Locate the cell with the specified text and output its (X, Y) center coordinate. 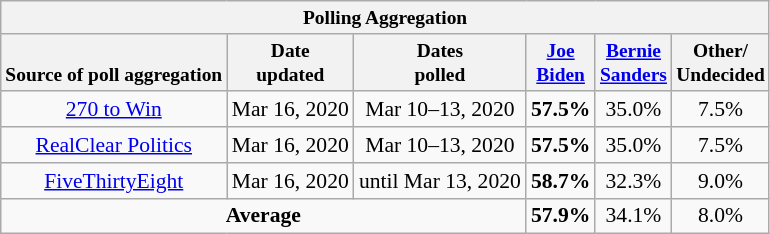
RealClear Politics (114, 145)
34.1% (633, 216)
9.0% (721, 181)
JoeBiden (560, 62)
270 to Win (114, 110)
FiveThirtyEight (114, 181)
Datespolled (440, 62)
Other/Undecided (721, 62)
BernieSanders (633, 62)
Source of poll aggregation (114, 62)
Dateupdated (290, 62)
57.9% (560, 216)
32.3% (633, 181)
Polling Aggregation (386, 18)
8.0% (721, 216)
Average (264, 216)
58.7% (560, 181)
until Mar 13, 2020 (440, 181)
